From the cell containing the given text, extract its center point as (x, y) coordinate. 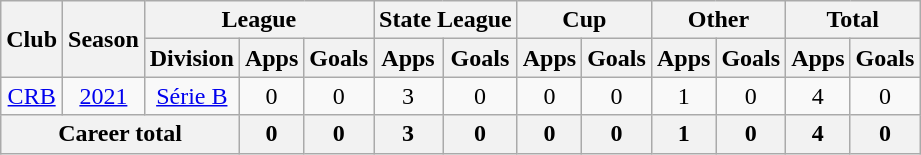
Career total (120, 134)
Season (104, 39)
Club (32, 39)
Other (718, 20)
State League (446, 20)
CRB (32, 96)
Division (192, 58)
Cup (584, 20)
2021 (104, 96)
League (258, 20)
Série B (192, 96)
Total (853, 20)
